Identify which cell holds the provided text, then report its (x, y) central coordinate. 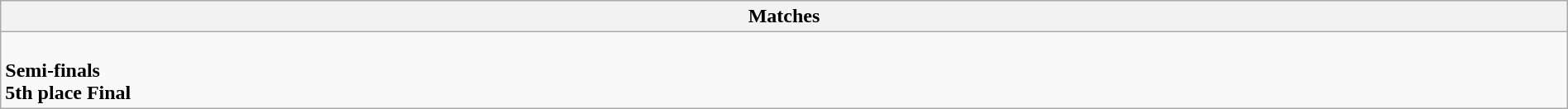
Semi-finals 5th place Final (784, 70)
Matches (784, 17)
